From the cell containing the given text, extract its center point as (x, y) coordinate. 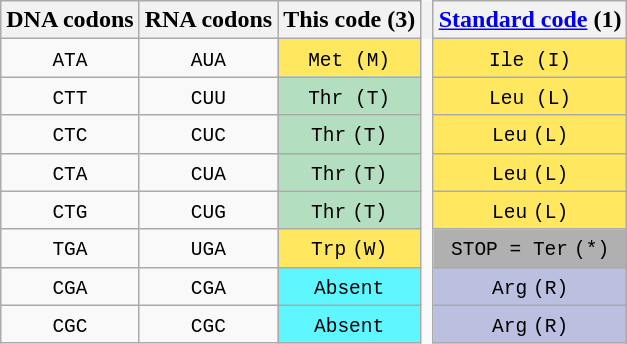
Ile (I) (530, 58)
CTG (70, 210)
DNA codons (70, 20)
CUA (208, 172)
Trp (W) (350, 248)
AUA (208, 58)
CUU (208, 96)
ATA (70, 58)
Met (M) (350, 58)
CTA (70, 172)
CUG (208, 210)
TGA (70, 248)
RNA codons (208, 20)
CTC (70, 134)
CTT (70, 96)
Standard code (1) (530, 20)
STOP = Ter (*) (530, 248)
UGA (208, 248)
This code (3) (350, 20)
CUC (208, 134)
